Extract the (x, y) coordinate from the center of the cell holding the provided text.  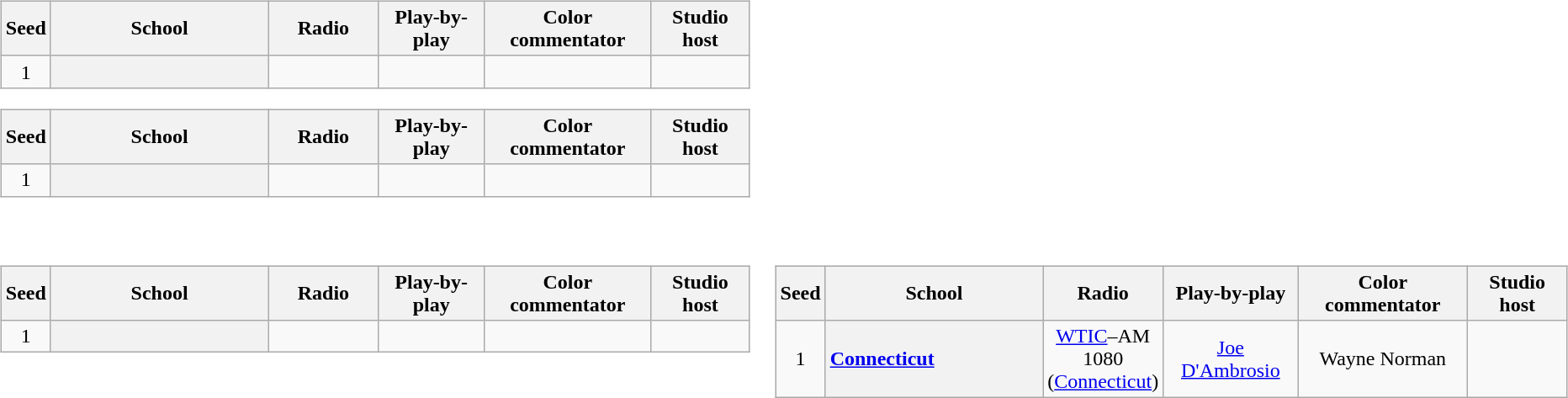
Connecticut (934, 359)
Joe D'Ambrosio (1231, 359)
WTIC–AM 1080 (Connecticut) (1104, 359)
Wayne Norman (1383, 359)
